From the cell containing the given text, extract its center point as [X, Y] coordinate. 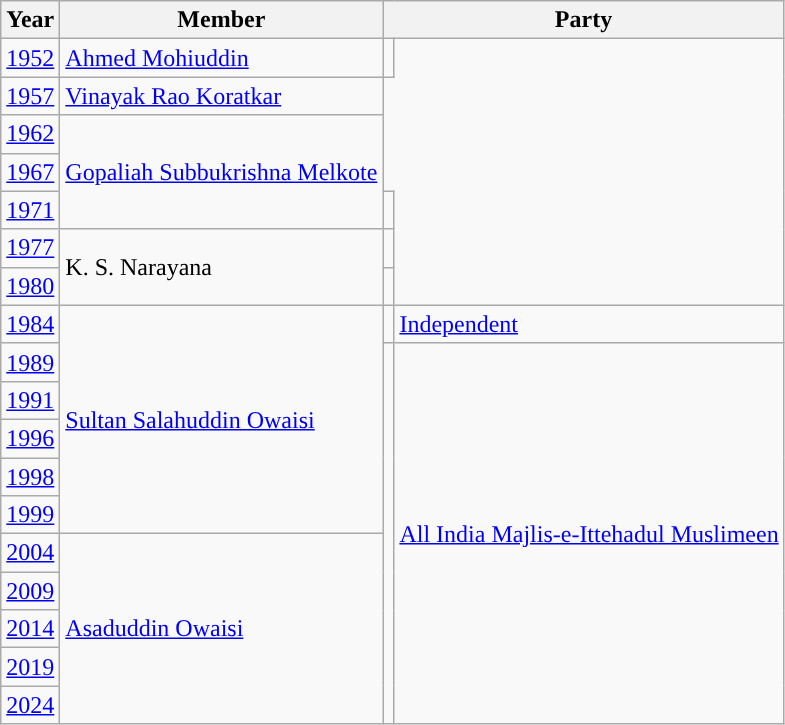
1952 [30, 58]
Asaduddin Owaisi [222, 629]
2004 [30, 553]
2019 [30, 667]
Vinayak Rao Koratkar [222, 96]
1977 [30, 248]
1967 [30, 172]
1980 [30, 286]
1962 [30, 134]
1957 [30, 96]
1989 [30, 362]
All India Majlis-e-Ittehadul Muslimeen [589, 534]
Sultan Salahuddin Owaisi [222, 419]
Party [584, 20]
Ahmed Mohiuddin [222, 58]
Member [222, 20]
2024 [30, 705]
Independent [589, 324]
1996 [30, 438]
1991 [30, 400]
1999 [30, 515]
1984 [30, 324]
Gopaliah Subbukrishna Melkote [222, 172]
2009 [30, 591]
Year [30, 20]
1971 [30, 210]
2014 [30, 629]
K. S. Narayana [222, 267]
1998 [30, 477]
